Provide the (X, Y) coordinate of the cell's center where the given text is located.  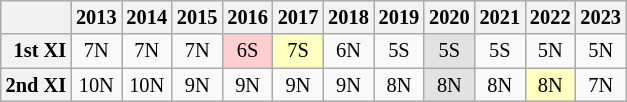
2016 (247, 17)
2017 (298, 17)
2023 (600, 17)
2019 (399, 17)
2020 (449, 17)
6N (348, 51)
1st XI (36, 51)
2018 (348, 17)
6S (247, 51)
2nd XI (36, 85)
7S (298, 51)
2022 (550, 17)
2013 (96, 17)
2014 (147, 17)
2015 (197, 17)
2021 (500, 17)
